Identify which cell holds the provided text, then report its (x, y) central coordinate. 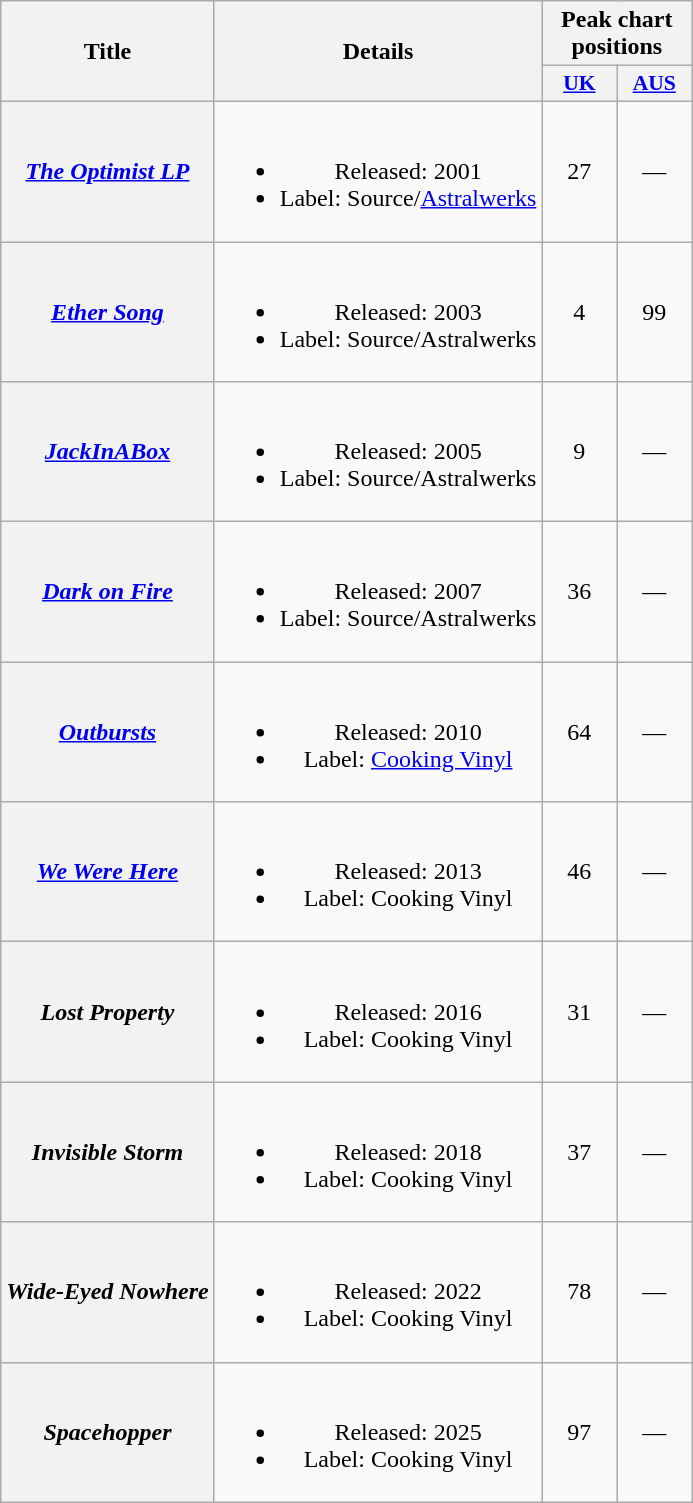
4 (580, 312)
Wide-Eyed Nowhere (108, 1292)
46 (580, 872)
Lost Property (108, 1012)
99 (654, 312)
Invisible Storm (108, 1152)
Released: 2022Label: Cooking Vinyl (378, 1292)
Released: 2025Label: Cooking Vinyl (378, 1432)
JackInABox (108, 452)
27 (580, 171)
Released: 2013Label: Cooking Vinyl (378, 872)
Ether Song (108, 312)
Peak chart positions (617, 34)
Title (108, 52)
Released: 2016Label: Cooking Vinyl (378, 1012)
Released: 2007Label: Source/Astralwerks (378, 592)
31 (580, 1012)
The Optimist LP (108, 171)
78 (580, 1292)
UK (580, 84)
Released: 2018Label: Cooking Vinyl (378, 1152)
Dark on Fire (108, 592)
We Were Here (108, 872)
Released: 2010Label: Cooking Vinyl (378, 732)
36 (580, 592)
Released: 2005Label: Source/Astralwerks (378, 452)
Released: 2001Label: Source/Astralwerks (378, 171)
97 (580, 1432)
Spacehopper (108, 1432)
9 (580, 452)
64 (580, 732)
AUS (654, 84)
37 (580, 1152)
Released: 2003Label: Source/Astralwerks (378, 312)
Details (378, 52)
Outbursts (108, 732)
